From the cell containing the given text, extract its center point as [X, Y] coordinate. 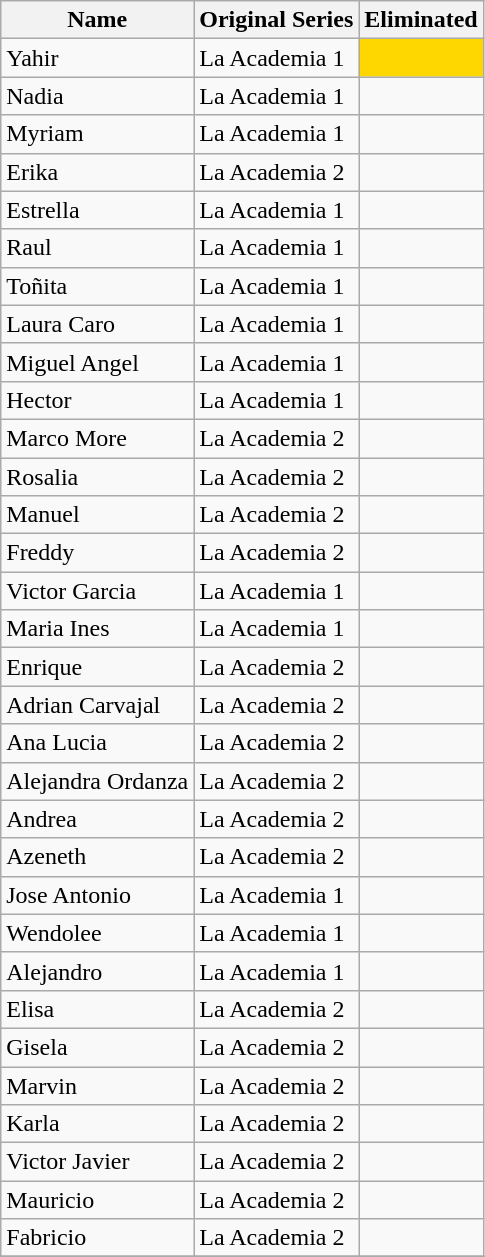
Jose Antonio [98, 895]
Ana Lucia [98, 743]
Karla [98, 1124]
Alejandro [98, 971]
Hector [98, 400]
Laura Caro [98, 324]
Original Series [276, 20]
Yahir [98, 58]
Raul [98, 248]
Manuel [98, 515]
Rosalia [98, 477]
Erika [98, 172]
Andrea [98, 819]
Marvin [98, 1085]
Fabricio [98, 1238]
Victor Garcia [98, 591]
Estrella [98, 210]
Enrique [98, 667]
Nadia [98, 96]
Azeneth [98, 857]
Mauricio [98, 1200]
Maria Ines [98, 629]
Toñita [98, 286]
Eliminated [421, 20]
Victor Javier [98, 1162]
Alejandra Ordanza [98, 781]
Freddy [98, 553]
Myriam [98, 134]
Name [98, 20]
Wendolee [98, 933]
Miguel Angel [98, 362]
Gisela [98, 1047]
Adrian Carvajal [98, 705]
Marco More [98, 438]
Elisa [98, 1009]
